Scan for the cell matching the given text and deliver its (X, Y) coordinate at center. 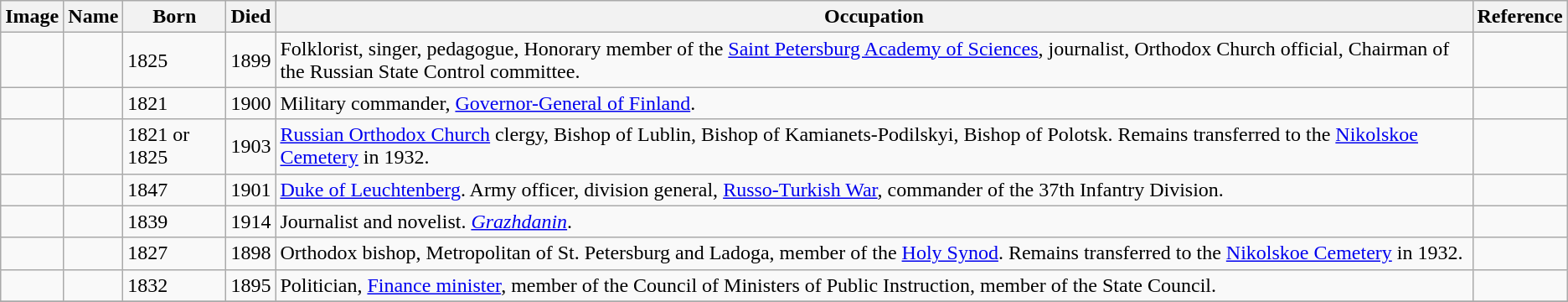
1825 (174, 60)
1847 (174, 190)
Occupation (874, 17)
Born (174, 17)
1898 (251, 253)
Reference (1519, 17)
1914 (251, 221)
Duke of Leuchtenberg. Army officer, division general, Russo-Turkish War, commander of the 37th Infantry Division. (874, 190)
1827 (174, 253)
Name (94, 17)
1832 (174, 285)
1821 (174, 103)
Orthodox bishop, Metropolitan of St. Petersburg and Ladoga, member of the Holy Synod. Remains transferred to the Nikolskoe Cemetery in 1932. (874, 253)
1899 (251, 60)
Journalist and novelist. Grazhdanin. (874, 221)
1900 (251, 103)
1895 (251, 285)
Military commander, Governor-General of Finland. (874, 103)
1839 (174, 221)
Died (251, 17)
1903 (251, 146)
1901 (251, 190)
Image (32, 17)
1821 or 1825 (174, 146)
Politician, Finance minister, member of the Council of Ministers of Public Instruction, member of the State Council. (874, 285)
